Scan for the cell matching the given text and deliver its (X, Y) coordinate at center. 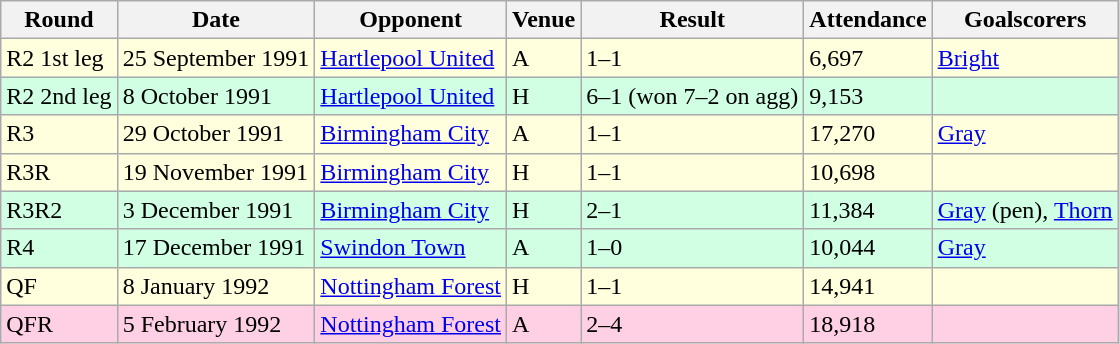
Attendance (868, 20)
R4 (59, 248)
8 October 1991 (216, 96)
5 February 1992 (216, 324)
Gray (pen), Thorn (1025, 210)
14,941 (868, 286)
Venue (544, 20)
17 December 1991 (216, 248)
18,918 (868, 324)
R3 (59, 134)
R2 1st leg (59, 58)
25 September 1991 (216, 58)
Goalscorers (1025, 20)
R2 2nd leg (59, 96)
2–4 (692, 324)
R3R (59, 172)
3 December 1991 (216, 210)
Result (692, 20)
2–1 (692, 210)
11,384 (868, 210)
6–1 (won 7–2 on agg) (692, 96)
6,697 (868, 58)
10,698 (868, 172)
1–0 (692, 248)
Swindon Town (411, 248)
R3R2 (59, 210)
19 November 1991 (216, 172)
Bright (1025, 58)
9,153 (868, 96)
17,270 (868, 134)
QF (59, 286)
Round (59, 20)
QFR (59, 324)
29 October 1991 (216, 134)
Opponent (411, 20)
8 January 1992 (216, 286)
Date (216, 20)
10,044 (868, 248)
